Identify which cell holds the provided text, then report its (x, y) central coordinate. 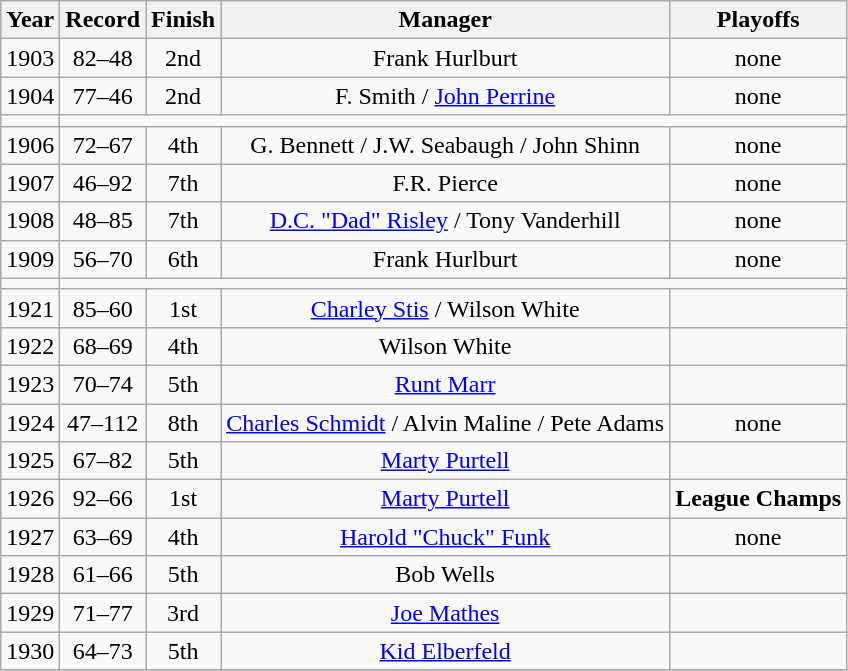
1923 (30, 384)
67–82 (103, 461)
League Champs (758, 499)
1909 (30, 259)
1928 (30, 575)
1925 (30, 461)
1927 (30, 537)
Wilson White (446, 346)
61–66 (103, 575)
8th (184, 423)
Year (30, 20)
F. Smith / John Perrine (446, 96)
Kid Elberfeld (446, 651)
85–60 (103, 308)
1926 (30, 499)
Harold "Chuck" Funk (446, 537)
Runt Marr (446, 384)
47–112 (103, 423)
Playoffs (758, 20)
G. Bennett / J.W. Seabaugh / John Shinn (446, 145)
1922 (30, 346)
1907 (30, 183)
72–67 (103, 145)
Finish (184, 20)
3rd (184, 613)
Manager (446, 20)
D.C. "Dad" Risley / Tony Vanderhill (446, 221)
63–69 (103, 537)
1903 (30, 58)
Joe Mathes (446, 613)
92–66 (103, 499)
1906 (30, 145)
1924 (30, 423)
F.R. Pierce (446, 183)
77–46 (103, 96)
71–77 (103, 613)
82–48 (103, 58)
68–69 (103, 346)
64–73 (103, 651)
1921 (30, 308)
48–85 (103, 221)
56–70 (103, 259)
Charley Stis / Wilson White (446, 308)
1929 (30, 613)
70–74 (103, 384)
46–92 (103, 183)
6th (184, 259)
Record (103, 20)
1908 (30, 221)
1904 (30, 96)
Bob Wells (446, 575)
1930 (30, 651)
Charles Schmidt / Alvin Maline / Pete Adams (446, 423)
